Capture the cell that displays the provided text and extract its (X, Y) central coordinate. 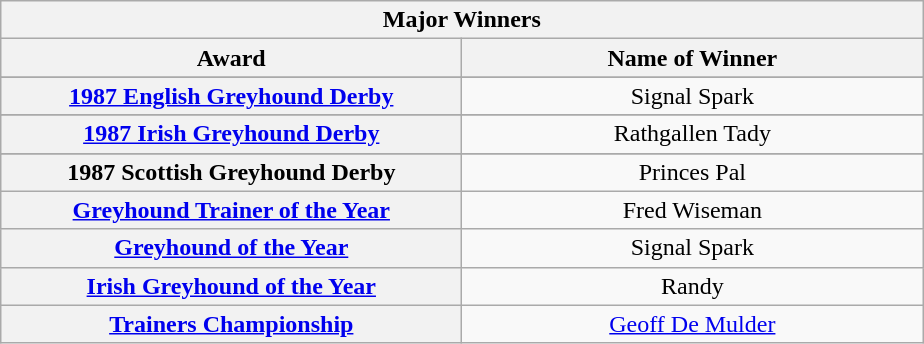
Fred Wiseman (692, 210)
Geoff De Mulder (692, 324)
Randy (692, 286)
Name of Winner (692, 58)
Trainers Championship (232, 324)
Major Winners (462, 20)
Irish Greyhound of the Year (232, 286)
1987 English Greyhound Derby (232, 96)
Greyhound of the Year (232, 248)
1987 Irish Greyhound Derby (232, 134)
Award (232, 58)
Princes Pal (692, 172)
1987 Scottish Greyhound Derby (232, 172)
Greyhound Trainer of the Year (232, 210)
Rathgallen Tady (692, 134)
